Return (x, y) of the center of cell containing provided text 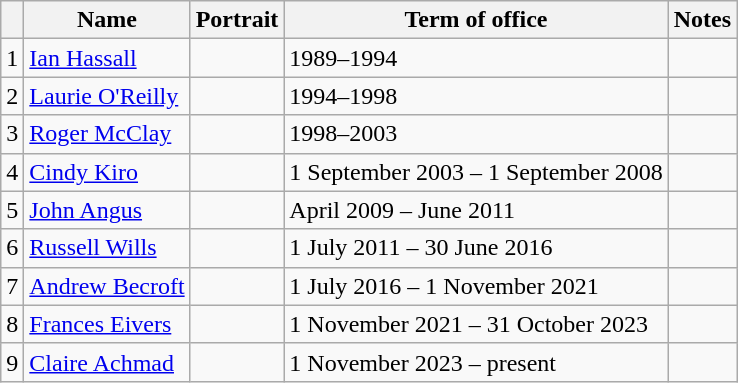
Notes (702, 20)
5 (12, 210)
Portrait (237, 20)
Name (107, 20)
Ian Hassall (107, 58)
Cindy Kiro (107, 172)
Laurie O'Reilly (107, 96)
April 2009 – June 2011 (476, 210)
4 (12, 172)
Roger McClay (107, 134)
1 November 2023 – present (476, 362)
1 July 2016 – 1 November 2021 (476, 286)
Claire Achmad (107, 362)
1994–1998 (476, 96)
2 (12, 96)
3 (12, 134)
1 September 2003 – 1 September 2008 (476, 172)
1989–1994 (476, 58)
Term of office (476, 20)
1998–2003 (476, 134)
9 (12, 362)
7 (12, 286)
6 (12, 248)
1 (12, 58)
8 (12, 324)
1 November 2021 – 31 October 2023 (476, 324)
Frances Eivers (107, 324)
1 July 2011 – 30 June 2016 (476, 248)
Russell Wills (107, 248)
Andrew Becroft (107, 286)
John Angus (107, 210)
